Locate the cell with the specified text and output its (X, Y) center coordinate. 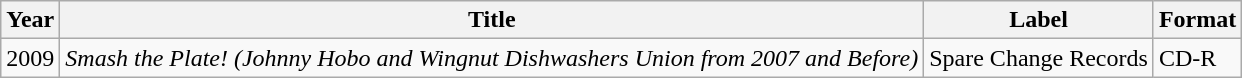
Title (492, 20)
CD-R (1197, 58)
Year (30, 20)
2009 (30, 58)
Smash the Plate! (Johnny Hobo and Wingnut Dishwashers Union from 2007 and Before) (492, 58)
Spare Change Records (1039, 58)
Format (1197, 20)
Label (1039, 20)
